Provide the (X, Y) coordinate of the cell's center where the given text is located.  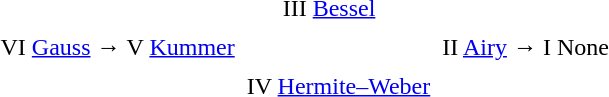
V Kummer (180, 47)
II Airy (475, 47)
